Find where the given text appears and provide that cell's center as (x, y) coordinate. 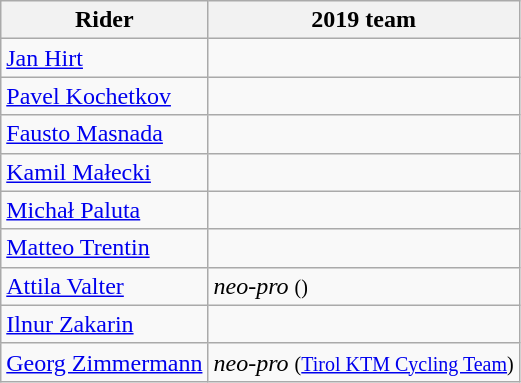
Ilnur Zakarin (104, 324)
Kamil Małecki (104, 172)
Jan Hirt (104, 58)
Attila Valter (104, 286)
neo-pro (Tirol KTM Cycling Team) (364, 362)
neo-pro () (364, 286)
Pavel Kochetkov (104, 96)
Fausto Masnada (104, 134)
2019 team (364, 20)
Rider (104, 20)
Georg Zimmermann (104, 362)
Michał Paluta (104, 210)
Matteo Trentin (104, 248)
